Find where the given text appears and provide that cell's center as (x, y) coordinate. 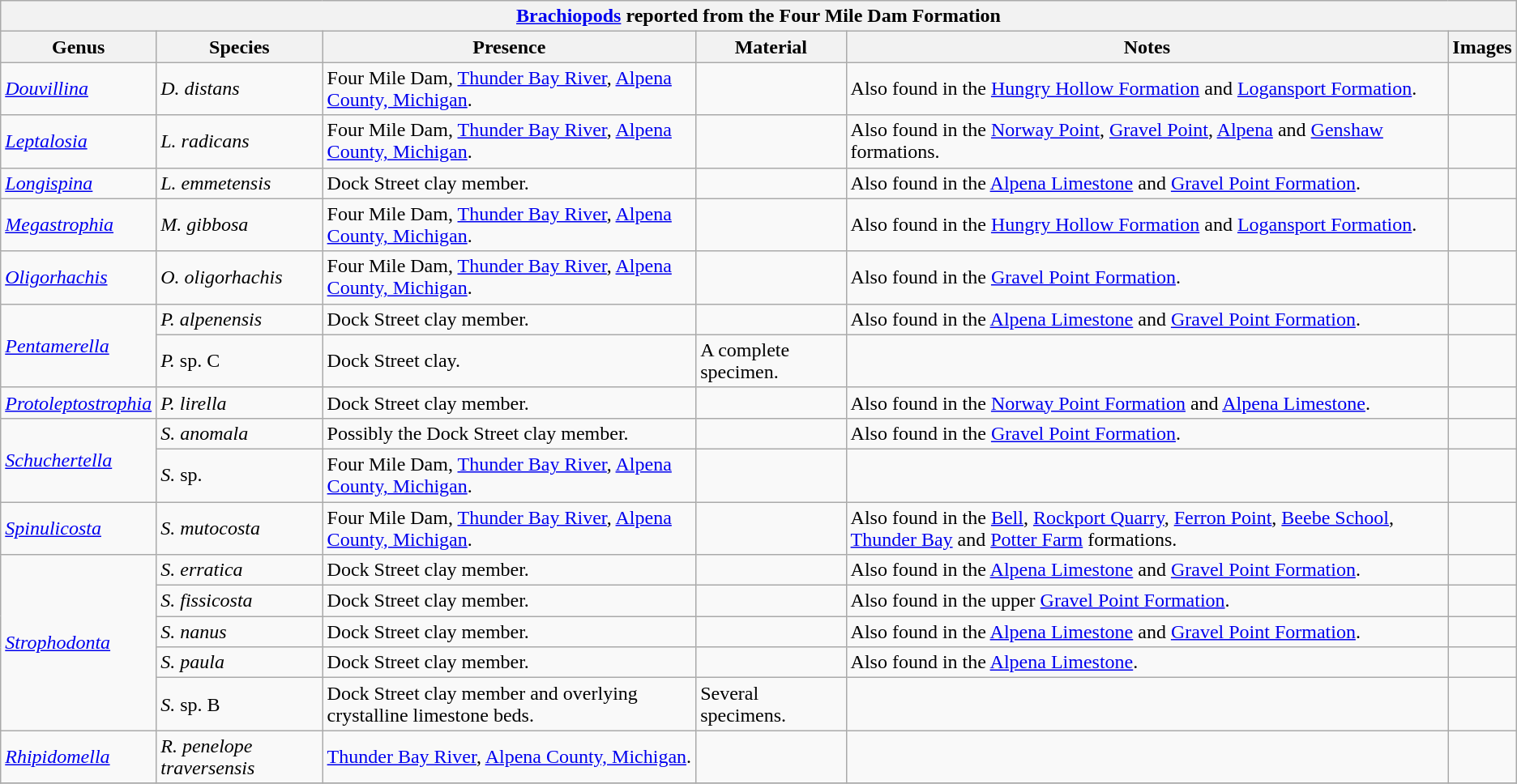
P. lirella (240, 403)
Also found in the Bell, Rockport Quarry, Ferron Point, Beebe School, Thunder Bay and Potter Farm formations. (1147, 528)
Also found in the upper Gravel Point Formation. (1147, 601)
D. distans (240, 89)
L. emmetensis (240, 183)
Dock Street clay member and overlying crystalline limestone beds. (509, 705)
Species (240, 47)
Possibly the Dock Street clay member. (509, 433)
R. penelope traversensis (240, 756)
Oligorhachis (79, 277)
Pentamerella (79, 345)
Material (771, 47)
Also found in the Norway Point, Gravel Point, Alpena and Genshaw formations. (1147, 141)
S. nanus (240, 632)
S. sp. B (240, 705)
Notes (1147, 47)
A complete specimen. (771, 361)
O. oligorhachis (240, 277)
S. erratica (240, 570)
Thunder Bay River, Alpena County, Michigan. (509, 756)
Also found in the Alpena Limestone. (1147, 663)
Protoleptostrophia (79, 403)
Rhipidomella (79, 756)
S. mutocosta (240, 528)
S. fissicosta (240, 601)
Also found in the Norway Point Formation and Alpena Limestone. (1147, 403)
Megastrophia (79, 225)
Longispina (79, 183)
Schuchertella (79, 460)
Images (1482, 47)
Brachiopods reported from the Four Mile Dam Formation (758, 16)
Strophodonta (79, 643)
M. gibbosa (240, 225)
S. anomala (240, 433)
Several specimens. (771, 705)
Spinulicosta (79, 528)
Douvillina (79, 89)
Leptalosia (79, 141)
P. alpenensis (240, 319)
Genus (79, 47)
Dock Street clay. (509, 361)
S. sp. (240, 475)
P. sp. C (240, 361)
L. radicans (240, 141)
S. paula (240, 663)
Presence (509, 47)
